Output the [X, Y] coordinate of the center of the cell containing the given text.  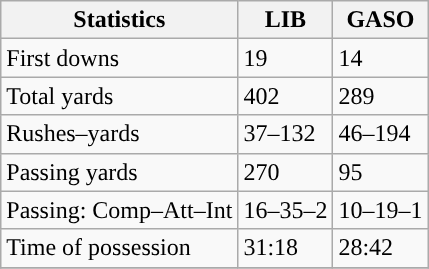
10–19–1 [380, 210]
37–132 [286, 134]
16–35–2 [286, 210]
31:18 [286, 248]
289 [380, 96]
Statistics [120, 20]
GASO [380, 20]
Passing: Comp–Att–Int [120, 210]
First downs [120, 58]
LIB [286, 20]
Total yards [120, 96]
46–194 [380, 134]
Rushes–yards [120, 134]
28:42 [380, 248]
270 [286, 172]
402 [286, 96]
Passing yards [120, 172]
95 [380, 172]
14 [380, 58]
Time of possession [120, 248]
19 [286, 58]
